Return the [x, y] coordinate for the center point of the cell that contains the specified text.  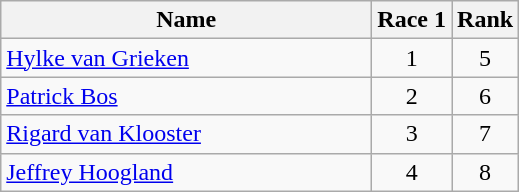
Rank [486, 20]
1 [412, 58]
2 [412, 96]
Patrick Bos [186, 96]
Race 1 [412, 20]
Hylke van Grieken [186, 58]
Jeffrey Hoogland [186, 172]
4 [412, 172]
8 [486, 172]
7 [486, 134]
5 [486, 58]
3 [412, 134]
6 [486, 96]
Name [186, 20]
Rigard van Klooster [186, 134]
